Locate the cell with the specified text and output its (x, y) center coordinate. 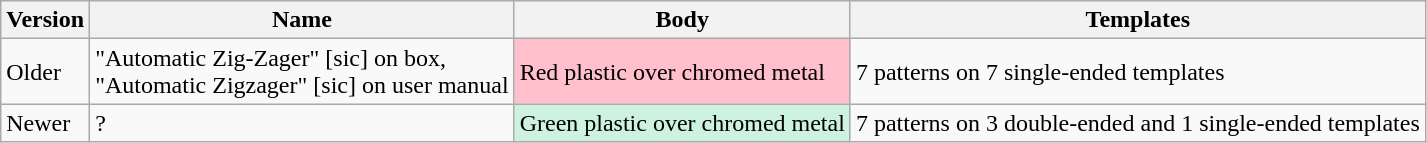
Older (46, 72)
7 patterns on 7 single-ended templates (1138, 72)
Name (302, 20)
Green plastic over chromed metal (682, 123)
Red plastic over chromed metal (682, 72)
Newer (46, 123)
7 patterns on 3 double-ended and 1 single-ended templates (1138, 123)
Body (682, 20)
Version (46, 20)
"Automatic Zig-Zager" [sic] on box,"Automatic Zigzager" [sic] on user manual (302, 72)
Templates (1138, 20)
? (302, 123)
